Locate the cell with the specified text and output its [X, Y] center coordinate. 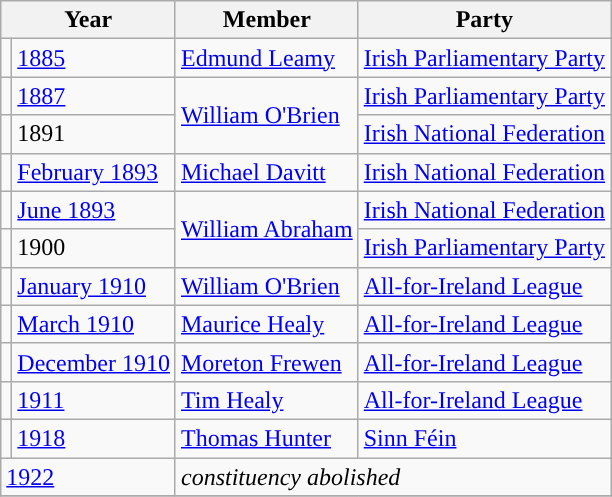
Michael Davitt [266, 172]
1885 [94, 58]
constituency abolished [392, 477]
Member [266, 20]
Party [484, 20]
1887 [94, 96]
Edmund Leamy [266, 58]
1918 [94, 438]
1891 [94, 134]
Thomas Hunter [266, 438]
1911 [94, 400]
Sinn Féin [484, 438]
January 1910 [94, 286]
Maurice Healy [266, 324]
February 1893 [94, 172]
Tim Healy [266, 400]
December 1910 [94, 362]
June 1893 [94, 210]
William Abraham [266, 229]
1900 [94, 248]
Moreton Frewen [266, 362]
Year [88, 20]
1922 [88, 477]
March 1910 [94, 324]
